For the text-containing cell, return its midpoint in (x, y) coordinate format. 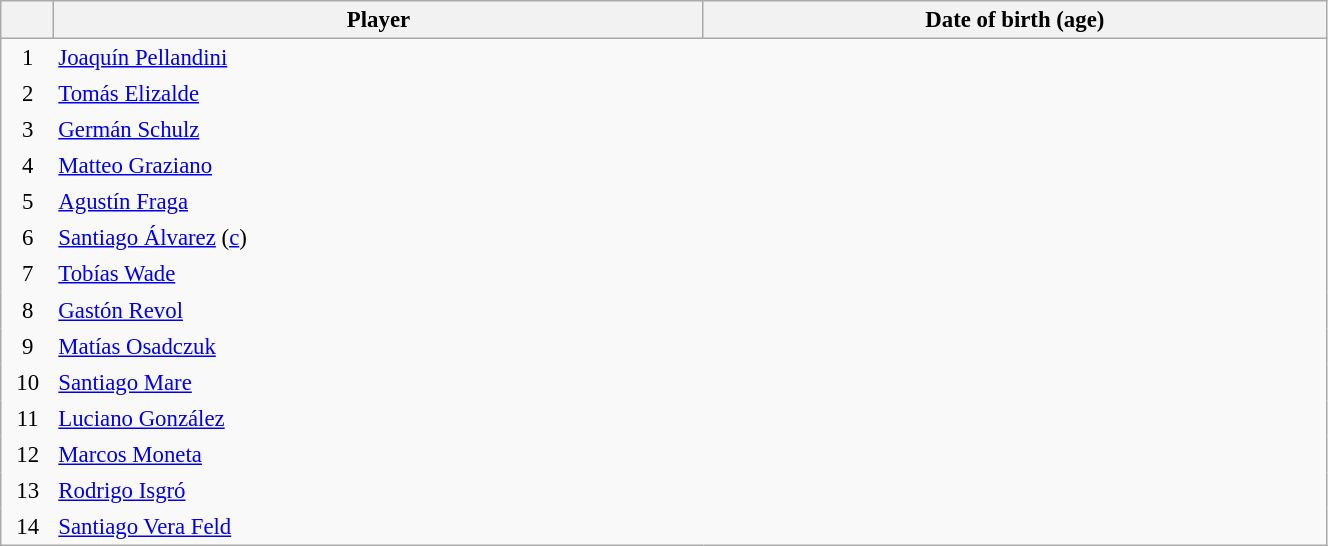
Germán Schulz (378, 129)
Santiago Vera Feld (378, 526)
Matías Osadczuk (378, 346)
Agustín Fraga (378, 202)
Joaquín Pellandini (378, 58)
Rodrigo Isgró (378, 490)
Luciano González (378, 418)
5 (28, 202)
13 (28, 490)
Matteo Graziano (378, 166)
Santiago Álvarez (c) (378, 238)
Date of birth (age) (1014, 20)
11 (28, 418)
6 (28, 238)
9 (28, 346)
4 (28, 166)
Tomás Elizalde (378, 93)
1 (28, 58)
10 (28, 382)
14 (28, 526)
3 (28, 129)
Gastón Revol (378, 310)
Tobías Wade (378, 274)
Player (378, 20)
2 (28, 93)
8 (28, 310)
Marcos Moneta (378, 454)
12 (28, 454)
Santiago Mare (378, 382)
7 (28, 274)
